Pinpoint the cell where the given text exists, returning its (x, y) midpoint coordinate. 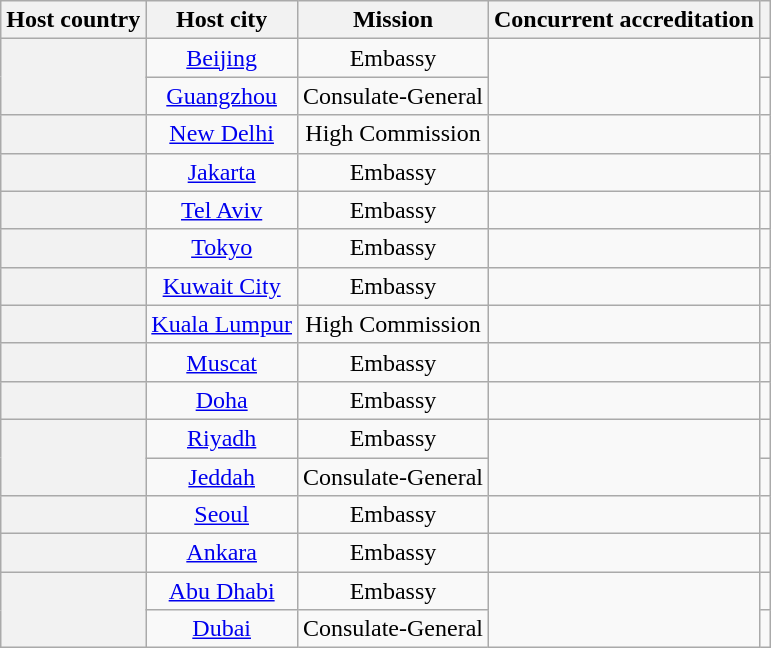
Jeddah (222, 477)
Tokyo (222, 248)
Tel Aviv (222, 210)
Abu Dhabi (222, 591)
Ankara (222, 553)
Doha (222, 400)
Mission (392, 20)
Muscat (222, 362)
Host country (74, 20)
Host city (222, 20)
Jakarta (222, 172)
Riyadh (222, 438)
Kuala Lumpur (222, 324)
Dubai (222, 629)
Concurrent accreditation (624, 20)
Guangzhou (222, 96)
Kuwait City (222, 286)
New Delhi (222, 134)
Seoul (222, 515)
Beijing (222, 58)
